Locate the cell with the specified text and output its (x, y) center coordinate. 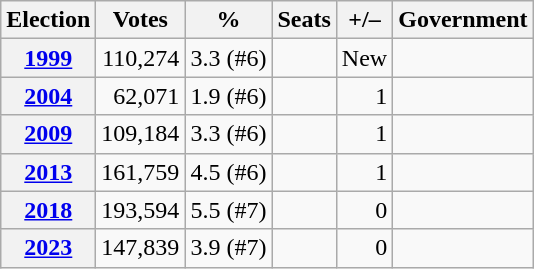
4.5 (#6) (228, 172)
1.9 (#6) (228, 96)
193,594 (140, 210)
147,839 (140, 248)
Government (463, 20)
5.5 (#7) (228, 210)
Votes (140, 20)
3.9 (#7) (228, 248)
Seats (304, 20)
New (364, 58)
62,071 (140, 96)
2009 (48, 134)
% (228, 20)
109,184 (140, 134)
110,274 (140, 58)
2013 (48, 172)
1999 (48, 58)
2023 (48, 248)
161,759 (140, 172)
2004 (48, 96)
2018 (48, 210)
+/– (364, 20)
Election (48, 20)
